Identify which cell holds the provided text, then report its (x, y) central coordinate. 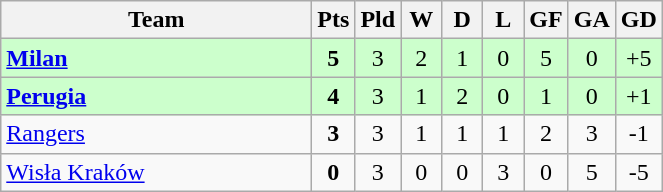
GA (592, 20)
Pld (378, 20)
Milan (156, 58)
Team (156, 20)
-1 (638, 134)
L (504, 20)
GD (638, 20)
-5 (638, 172)
W (422, 20)
Perugia (156, 96)
Wisła Kraków (156, 172)
Rangers (156, 134)
D (462, 20)
+5 (638, 58)
GF (546, 20)
4 (334, 96)
+1 (638, 96)
Pts (334, 20)
